Determine the (X, Y) coordinate at the center of the cell enclosing the given text.  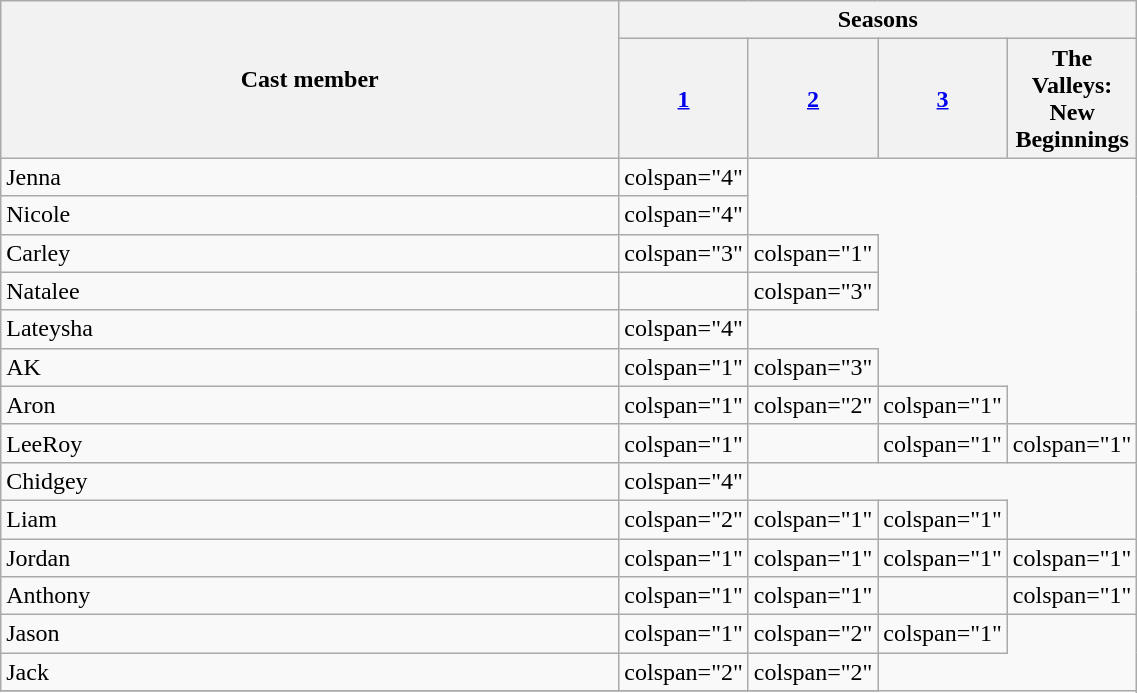
Anthony (310, 596)
Cast member (310, 80)
The Valleys: New Beginnings (1072, 98)
LeeRoy (310, 443)
Chidgey (310, 481)
2 (813, 98)
Nicole (310, 215)
Lateysha (310, 329)
Jason (310, 634)
Liam (310, 519)
3 (943, 98)
Jordan (310, 557)
Seasons (878, 20)
AK (310, 367)
Jenna (310, 177)
Carley (310, 253)
1 (684, 98)
Natalee (310, 291)
Jack (310, 672)
Aron (310, 405)
